Identify which cell holds the provided text, then report its [x, y] central coordinate. 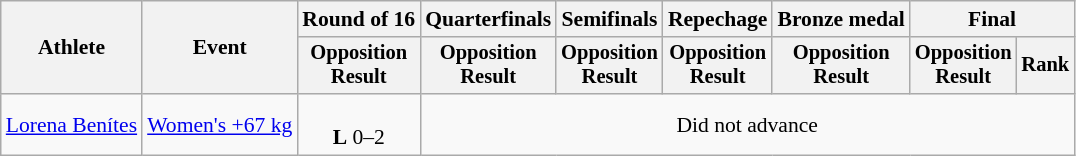
Athlete [72, 48]
Event [220, 48]
Semifinals [610, 19]
Rank [1045, 66]
Lorena Benítes [72, 124]
Bronze medal [840, 19]
Round of 16 [358, 19]
Women's +67 kg [220, 124]
Final [992, 19]
Repechage [718, 19]
Did not advance [747, 124]
Quarterfinals [488, 19]
L 0–2 [358, 124]
